Find where the given text appears and provide that cell's center as (x, y) coordinate. 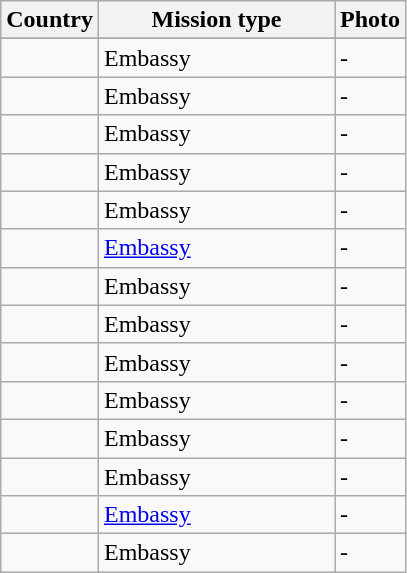
Photo (370, 20)
Country (50, 20)
Mission type (216, 20)
